Scan for the cell matching the given text and deliver its [x, y] coordinate at center. 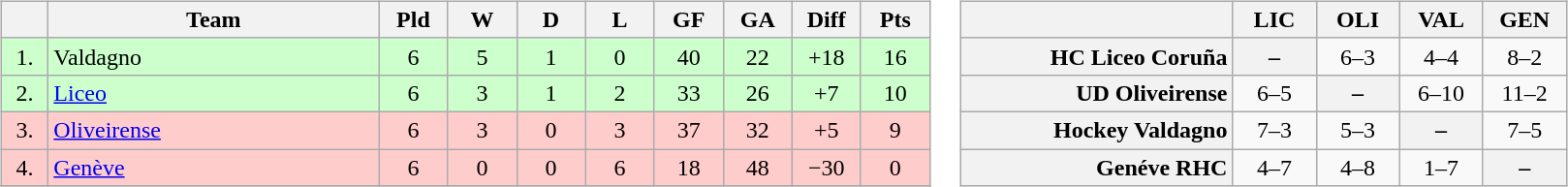
6–5 [1274, 93]
W [483, 19]
OLI [1358, 19]
GA [758, 19]
4–7 [1274, 168]
L [620, 19]
2. [25, 93]
Pts [895, 19]
Oliveirense [213, 130]
18 [688, 168]
6–10 [1441, 93]
4–4 [1441, 56]
−30 [826, 168]
1–7 [1441, 168]
HC Liceo Coruña [1097, 56]
Liceo [213, 93]
4. [25, 168]
Genève [213, 168]
22 [758, 56]
Genéve RHC [1097, 168]
LIC [1274, 19]
5–3 [1358, 130]
GEN [1524, 19]
16 [895, 56]
8–2 [1524, 56]
GF [688, 19]
10 [895, 93]
26 [758, 93]
9 [895, 130]
Valdagno [213, 56]
1. [25, 56]
5 [483, 56]
7–5 [1524, 130]
+18 [826, 56]
3. [25, 130]
7–3 [1274, 130]
32 [758, 130]
+5 [826, 130]
Diff [826, 19]
11–2 [1524, 93]
48 [758, 168]
40 [688, 56]
UD Oliveirense [1097, 93]
VAL [1441, 19]
+7 [826, 93]
2 [620, 93]
37 [688, 130]
D [550, 19]
6–3 [1358, 56]
Team [213, 19]
Pld [413, 19]
33 [688, 93]
4–8 [1358, 168]
Hockey Valdagno [1097, 130]
